Provide the [X, Y] coordinate of the cell's center where the given text is located.  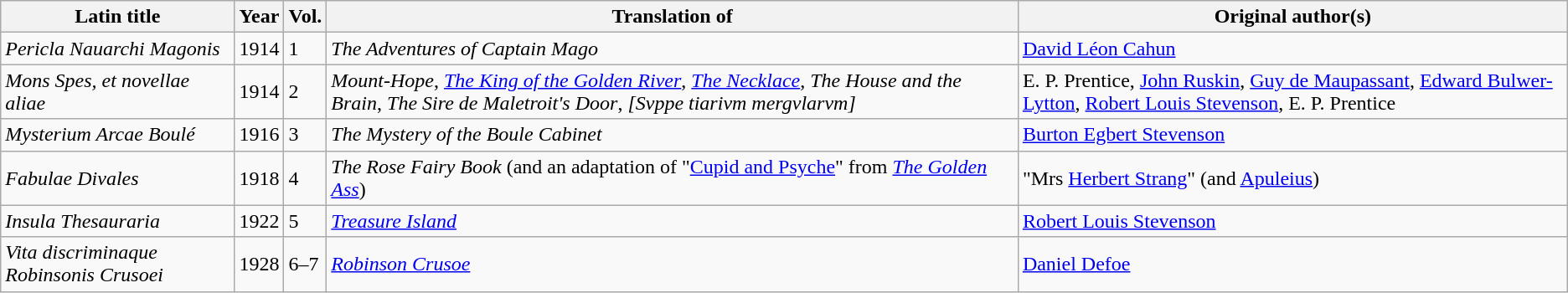
2 [305, 92]
Year [260, 17]
Vol. [305, 17]
1 [305, 49]
Burton Egbert Stevenson [1292, 135]
Pericla Nauarchi Magonis [117, 49]
Fabulae Divales [117, 177]
Mysterium Arcae Boulé [117, 135]
1918 [260, 177]
Insula Thesauraria [117, 221]
4 [305, 177]
Robinson Crusoe [673, 265]
Mons Spes, et novellae aliae [117, 92]
Daniel Defoe [1292, 265]
The Mystery of the Boule Cabinet [673, 135]
6–7 [305, 265]
"Mrs Herbert Strang" (and Apuleius) [1292, 177]
The Adventures of Captain Mago [673, 49]
E. P. Prentice, John Ruskin, Guy de Maupassant, Edward Bulwer-Lytton, Robert Louis Stevenson, E. P. Prentice [1292, 92]
3 [305, 135]
The Rose Fairy Book (and an adaptation of "Cupid and Psyche" from The Golden Ass) [673, 177]
1922 [260, 221]
Mount-Hope, The King of the Golden River, The Necklace, The House and the Brain, The Sire de Maletroit's Door, [Svppe tiarivm mergvlarvm] [673, 92]
Latin title [117, 17]
5 [305, 221]
Treasure Island [673, 221]
Translation of [673, 17]
Original author(s) [1292, 17]
David Léon Cahun [1292, 49]
1916 [260, 135]
Vita discriminaque Robinsonis Crusoei [117, 265]
1928 [260, 265]
Robert Louis Stevenson [1292, 221]
